From the cell containing the given text, extract its center point as (x, y) coordinate. 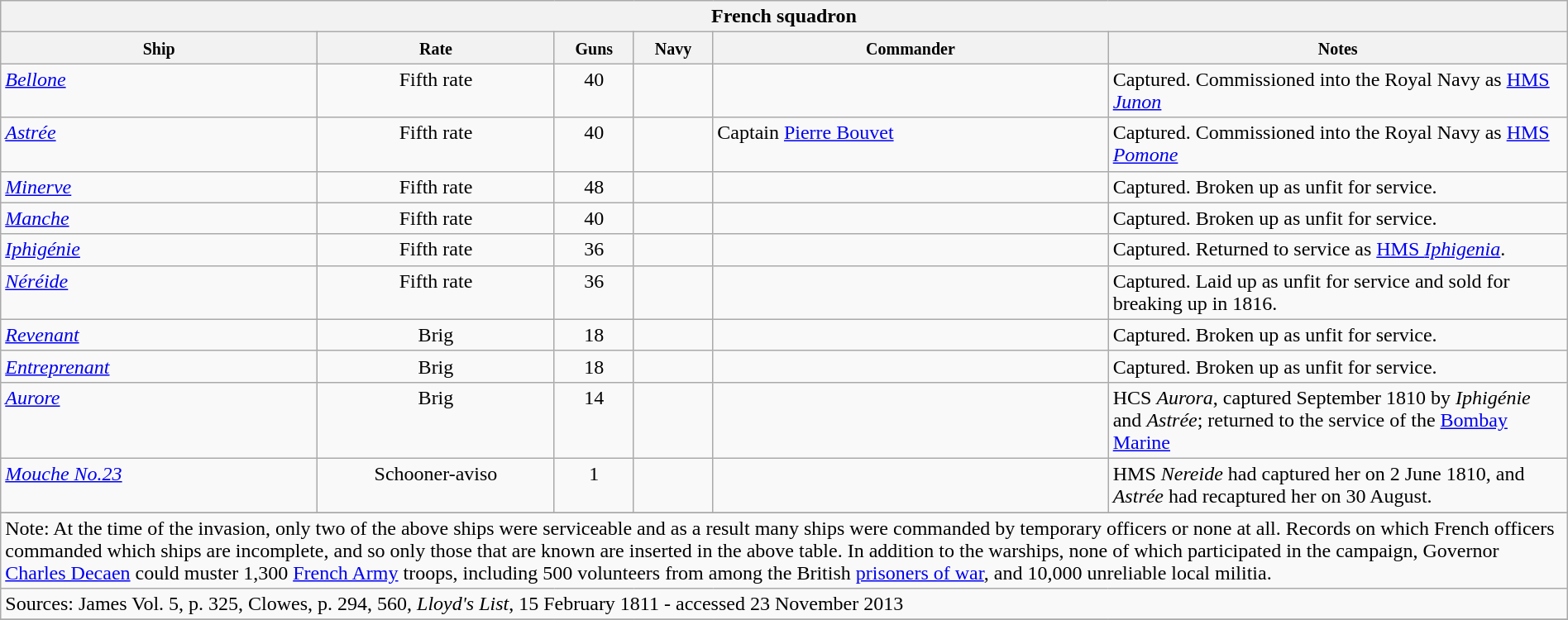
14 (594, 420)
Captured. Commissioned into the Royal Navy as HMS Pomone (1338, 144)
Schooner-aviso (435, 484)
Captured. Laid up as unfit for service and sold for breaking up in 1816. (1338, 293)
HCS Aurora, captured September 1810 by Iphigénie and Astrée; returned to the service of the Bombay Marine (1338, 420)
Captured. Returned to service as HMS Iphigenia. (1338, 250)
Entreprenant (159, 366)
HMS Nereide had captured her on 2 June 1810, and Astrée had recaptured her on 30 August. (1338, 484)
Aurore (159, 420)
48 (594, 187)
Commander (911, 48)
Bellone (159, 91)
Sources: James Vol. 5, p. 325, Clowes, p. 294, 560, Lloyd's List, 15 February 1811 - accessed 23 November 2013 (784, 604)
Notes (1338, 48)
Rate (435, 48)
Manche (159, 218)
Captured. Commissioned into the Royal Navy as HMS Junon (1338, 91)
1 (594, 484)
French squadron (784, 17)
Néréide (159, 293)
Navy (673, 48)
Minerve (159, 187)
Captain Pierre Bouvet (911, 144)
Iphigénie (159, 250)
Ship (159, 48)
Revenant (159, 335)
Mouche No.23 (159, 484)
Guns (594, 48)
Astrée (159, 144)
